Locate the cell with the specified text and output its [X, Y] center coordinate. 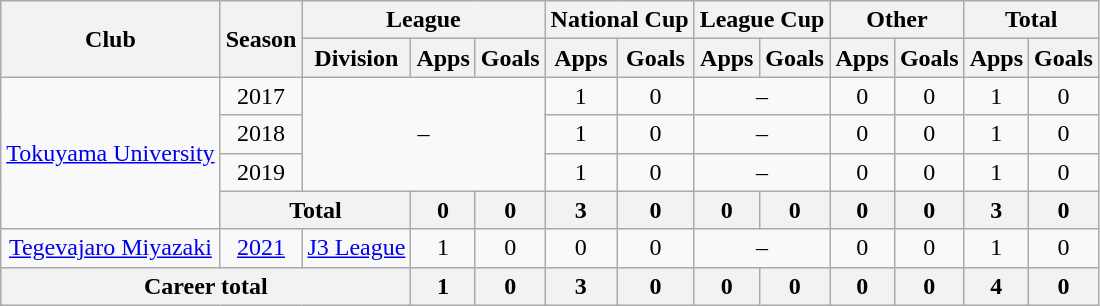
2021 [261, 248]
4 [996, 286]
Other [897, 20]
2018 [261, 134]
Tegevajaro Miyazaki [110, 248]
J3 League [356, 248]
2017 [261, 96]
League Cup [762, 20]
Career total [206, 286]
Division [356, 58]
Tokuyama University [110, 153]
League [424, 20]
National Cup [620, 20]
2019 [261, 172]
Club [110, 39]
Season [261, 39]
